From the cell containing the given text, extract its center point as [x, y] coordinate. 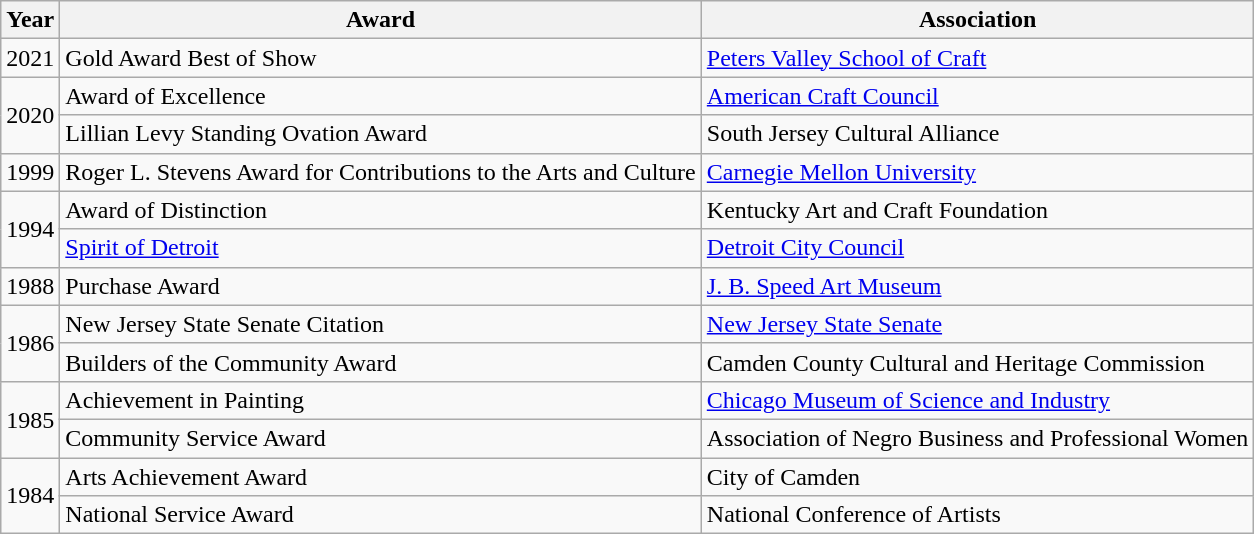
1988 [30, 286]
Builders of the Community Award [380, 362]
Spirit of Detroit [380, 248]
Roger L. Stevens Award for Contributions to the Arts and Culture [380, 172]
Award of Distinction [380, 210]
Lillian Levy Standing Ovation Award [380, 134]
American Craft Council [978, 96]
Award of Excellence [380, 96]
2021 [30, 58]
Camden County Cultural and Heritage Commission [978, 362]
Achievement in Painting [380, 400]
2020 [30, 115]
J. B. Speed Art Museum [978, 286]
1999 [30, 172]
Award [380, 20]
Kentucky Art and Craft Foundation [978, 210]
Carnegie Mellon University [978, 172]
1985 [30, 419]
City of Camden [978, 477]
Association [978, 20]
Chicago Museum of Science and Industry [978, 400]
Community Service Award [380, 438]
1986 [30, 343]
Association of Negro Business and Professional Women [978, 438]
Year [30, 20]
Detroit City Council [978, 248]
New Jersey State Senate Citation [380, 324]
National Service Award [380, 515]
Gold Award Best of Show [380, 58]
Peters Valley School of Craft [978, 58]
Arts Achievement Award [380, 477]
New Jersey State Senate [978, 324]
South Jersey Cultural Alliance [978, 134]
1984 [30, 496]
Purchase Award [380, 286]
National Conference of Artists [978, 515]
1994 [30, 229]
